Search for the cell housing the specified text and yield its (x, y) center coordinate. 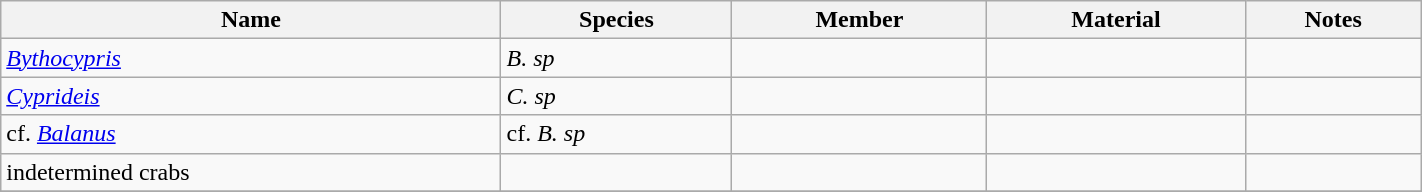
Bythocypris (251, 58)
Notes (1333, 20)
C. sp (616, 96)
Material (1116, 20)
indetermined crabs (251, 172)
cf. Balanus (251, 134)
Species (616, 20)
cf. B. sp (616, 134)
B. sp (616, 58)
Name (251, 20)
Member (860, 20)
Cyprideis (251, 96)
